Return the [x, y] coordinate for the center point of the cell that contains the specified text.  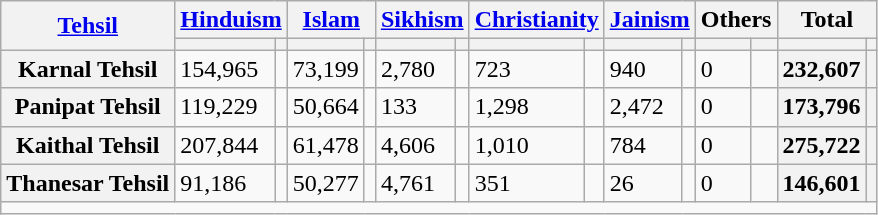
4,761 [415, 183]
Panipat Tehsil [88, 107]
Tehsil [88, 26]
Islam [331, 20]
2,780 [415, 69]
26 [643, 183]
173,796 [822, 107]
207,844 [225, 145]
275,722 [822, 145]
61,478 [326, 145]
4,606 [415, 145]
351 [526, 183]
154,965 [225, 69]
Christianity [536, 20]
50,664 [326, 107]
133 [415, 107]
73,199 [326, 69]
Karnal Tehsil [88, 69]
146,601 [822, 183]
Hinduism [231, 20]
Total [827, 20]
91,186 [225, 183]
1,010 [526, 145]
232,607 [822, 69]
50,277 [326, 183]
Kaithal Tehsil [88, 145]
119,229 [225, 107]
Thanesar Tehsil [88, 183]
940 [643, 69]
1,298 [526, 107]
Sikhism [422, 20]
784 [643, 145]
723 [526, 69]
2,472 [643, 107]
Jainism [650, 20]
Others [736, 20]
